Pinpoint the cell where the given text exists, returning its (x, y) midpoint coordinate. 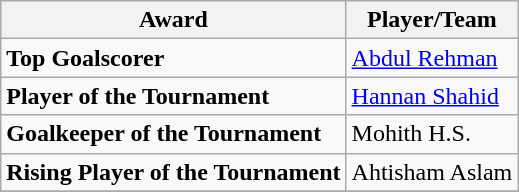
Hannan Shahid (432, 96)
Abdul Rehman (432, 58)
Award (174, 20)
Player of the Tournament (174, 96)
Ahtisham Aslam (432, 172)
Top Goalscorer (174, 58)
Goalkeeper of the Tournament (174, 134)
Player/Team (432, 20)
Rising Player of the Tournament (174, 172)
Mohith H.S. (432, 134)
